From the cell containing the given text, extract its center point as (x, y) coordinate. 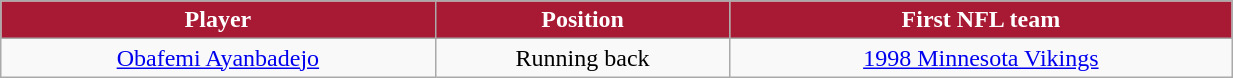
Running back (582, 58)
Position (582, 20)
Player (218, 20)
First NFL team (981, 20)
1998 Minnesota Vikings (981, 58)
Obafemi Ayanbadejo (218, 58)
